Extract the [X, Y] coordinate from the center of the cell holding the provided text.  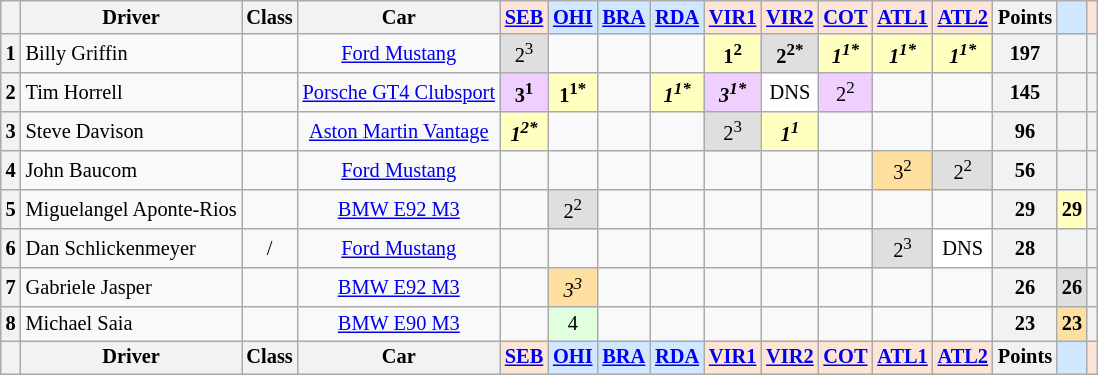
145 [1025, 92]
197 [1025, 54]
Steve Davison [132, 132]
12* [524, 132]
2 [11, 92]
7 [11, 288]
Miguelangel Aponte-Rios [132, 210]
11 [790, 132]
31* [732, 92]
31 [524, 92]
Michael Saia [132, 324]
Aston Martin Vantage [399, 132]
John Baucom [132, 170]
28 [1025, 248]
Porsche GT4 Clubsport [399, 92]
12 [732, 54]
32 [902, 170]
33 [572, 288]
8 [11, 324]
56 [1025, 170]
22* [790, 54]
BMW E90 M3 [399, 324]
96 [1025, 132]
1 [11, 54]
/ [270, 248]
Tim Horrell [132, 92]
Dan Schlickenmeyer [132, 248]
Billy Griffin [132, 54]
Gabriele Jasper [132, 288]
3 [11, 132]
5 [11, 210]
6 [11, 248]
